Pinpoint the cell where the given text exists, returning its (x, y) midpoint coordinate. 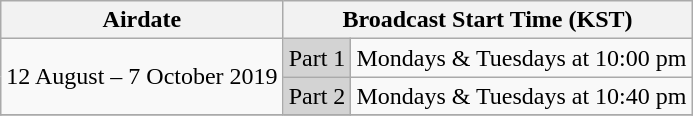
Broadcast Start Time (KST) (488, 20)
Mondays & Tuesdays at 10:00 pm (522, 58)
Airdate (142, 20)
Part 1 (317, 58)
Mondays & Tuesdays at 10:40 pm (522, 96)
Part 2 (317, 96)
12 August – 7 October 2019 (142, 77)
